For the text-containing cell, return its midpoint in [X, Y] coordinate format. 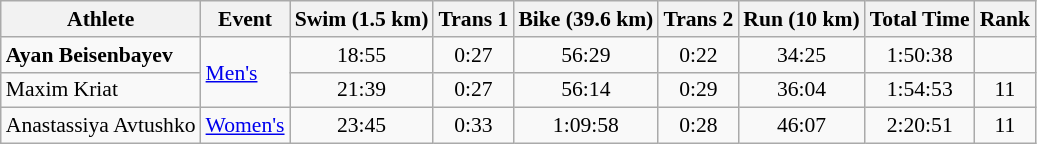
0:28 [698, 126]
23:45 [362, 126]
Anastassiya Avtushko [101, 126]
Swim (1.5 km) [362, 19]
1:50:38 [920, 55]
36:04 [801, 90]
18:55 [362, 55]
Bike (39.6 km) [586, 19]
1:54:53 [920, 90]
21:39 [362, 90]
56:14 [586, 90]
34:25 [801, 55]
Total Time [920, 19]
2:20:51 [920, 126]
Trans 1 [473, 19]
Rank [1006, 19]
0:22 [698, 55]
Trans 2 [698, 19]
56:29 [586, 55]
0:29 [698, 90]
Run (10 km) [801, 19]
Maxim Kriat [101, 90]
Men's [246, 72]
Event [246, 19]
Ayan Beisenbayev [101, 55]
46:07 [801, 126]
Athlete [101, 19]
Women's [246, 126]
0:33 [473, 126]
1:09:58 [586, 126]
